Pinpoint the cell where the given text exists, returning its (X, Y) midpoint coordinate. 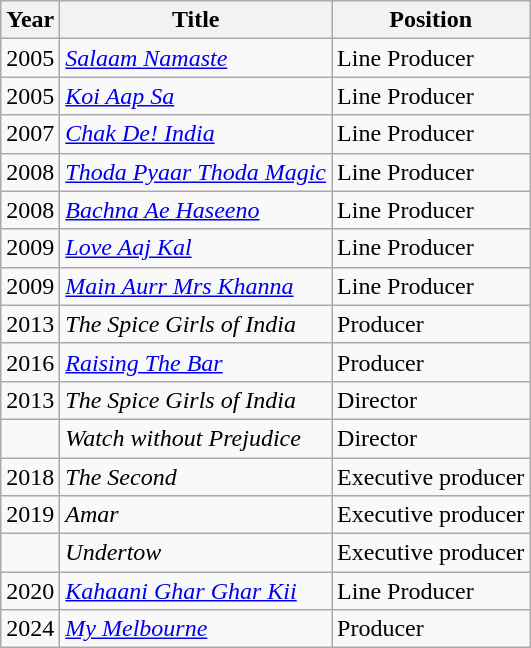
Amar (196, 515)
2024 (30, 629)
Love Aaj Kal (196, 248)
2007 (30, 134)
Position (431, 20)
Koi Aap Sa (196, 96)
Kahaani Ghar Ghar Kii (196, 591)
Chak De! India (196, 134)
My Melbourne (196, 629)
The Second (196, 477)
Raising The Bar (196, 362)
Main Aurr Mrs Khanna (196, 286)
2016 (30, 362)
Thoda Pyaar Thoda Magic (196, 172)
Title (196, 20)
Salaam Namaste (196, 58)
Watch without Prejudice (196, 438)
Year (30, 20)
2020 (30, 591)
2018 (30, 477)
Bachna Ae Haseeno (196, 210)
2019 (30, 515)
Undertow (196, 553)
